Return [x, y] of the center of cell containing provided text 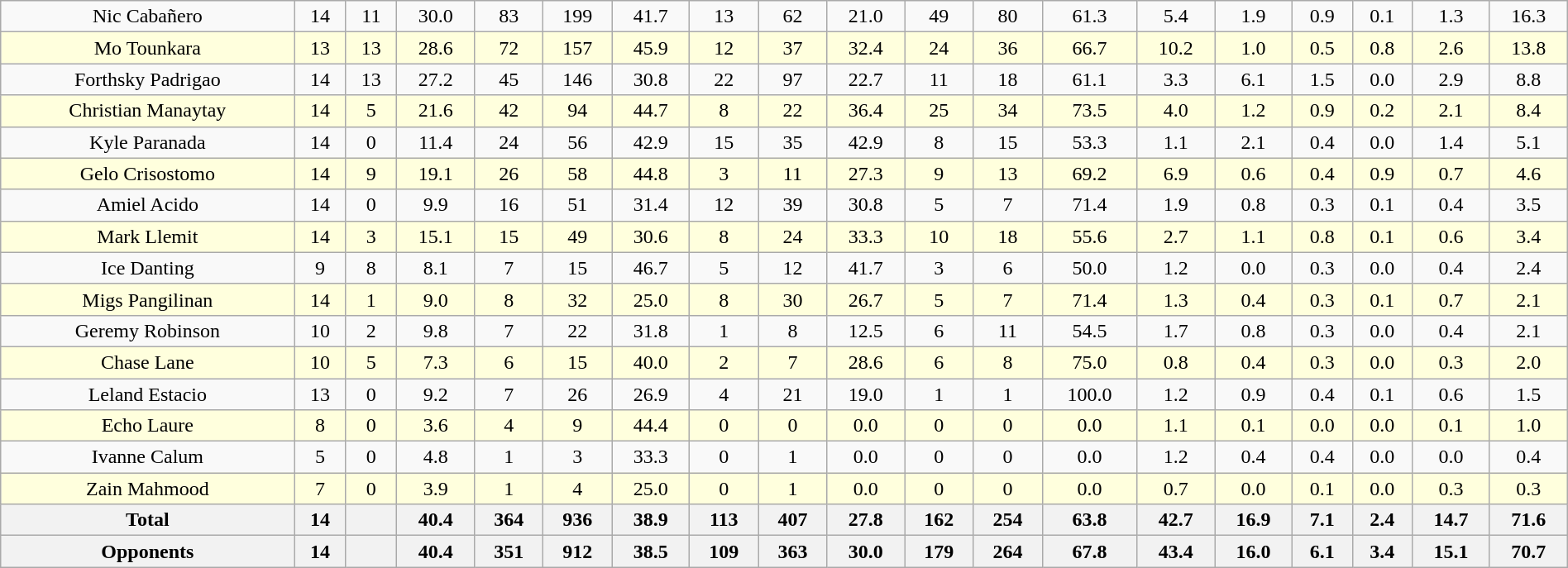
34 [1007, 111]
21.0 [866, 17]
Christian Manaytay [147, 111]
62 [792, 17]
179 [939, 551]
146 [577, 79]
36 [1007, 48]
42 [509, 111]
100.0 [1090, 394]
0.2 [1383, 111]
71.6 [1528, 520]
39 [792, 205]
31.4 [651, 205]
Mo Tounkara [147, 48]
21.6 [436, 111]
53.3 [1090, 142]
7.3 [436, 362]
162 [939, 520]
16 [509, 205]
3.5 [1528, 205]
55.6 [1090, 236]
5.4 [1176, 17]
3.3 [1176, 79]
61.3 [1090, 17]
9.2 [436, 394]
19.0 [866, 394]
2.7 [1176, 236]
61.1 [1090, 79]
2.6 [1451, 48]
2.0 [1528, 362]
27.3 [866, 174]
4.0 [1176, 111]
Ice Danting [147, 268]
50.0 [1090, 268]
Gelo Crisostomo [147, 174]
Total [147, 520]
31.8 [651, 331]
83 [509, 17]
254 [1007, 520]
Geremy Robinson [147, 331]
8.1 [436, 268]
26.9 [651, 394]
11.4 [436, 142]
67.8 [1090, 551]
16.9 [1254, 520]
70.7 [1528, 551]
9.9 [436, 205]
12.5 [866, 331]
16.0 [1254, 551]
8.8 [1528, 79]
44.7 [651, 111]
36.4 [866, 111]
157 [577, 48]
3.6 [436, 426]
35 [792, 142]
32.4 [866, 48]
Nic Cabañero [147, 17]
26.7 [866, 299]
43.4 [1176, 551]
351 [509, 551]
27.2 [436, 79]
27.8 [866, 520]
Ivanne Calum [147, 457]
264 [1007, 551]
30.6 [651, 236]
66.7 [1090, 48]
Zain Mahmood [147, 489]
73.5 [1090, 111]
75.0 [1090, 362]
94 [577, 111]
13.8 [1528, 48]
30 [792, 299]
97 [792, 79]
5.1 [1528, 142]
63.8 [1090, 520]
113 [724, 520]
56 [577, 142]
9.0 [436, 299]
45 [509, 79]
109 [724, 551]
9.8 [436, 331]
51 [577, 205]
Chase Lane [147, 362]
363 [792, 551]
80 [1007, 17]
Amiel Acido [147, 205]
Echo Laure [147, 426]
44.8 [651, 174]
Opponents [147, 551]
45.9 [651, 48]
44.4 [651, 426]
407 [792, 520]
21 [792, 394]
38.5 [651, 551]
10.2 [1176, 48]
72 [509, 48]
69.2 [1090, 174]
40.0 [651, 362]
0.5 [1322, 48]
912 [577, 551]
1.7 [1176, 331]
Leland Estacio [147, 394]
19.1 [436, 174]
936 [577, 520]
4.6 [1528, 174]
22.7 [866, 79]
14.7 [1451, 520]
46.7 [651, 268]
1.4 [1451, 142]
16.3 [1528, 17]
25 [939, 111]
7.1 [1322, 520]
Mark Llemit [147, 236]
38.9 [651, 520]
37 [792, 48]
Migs Pangilinan [147, 299]
4.8 [436, 457]
199 [577, 17]
364 [509, 520]
2.9 [1451, 79]
32 [577, 299]
8.4 [1528, 111]
3.9 [436, 489]
54.5 [1090, 331]
58 [577, 174]
42.7 [1176, 520]
Kyle Paranada [147, 142]
6.9 [1176, 174]
Forthsky Padrigao [147, 79]
